Provide the [X, Y] coordinate of the cell's center where the given text is located.  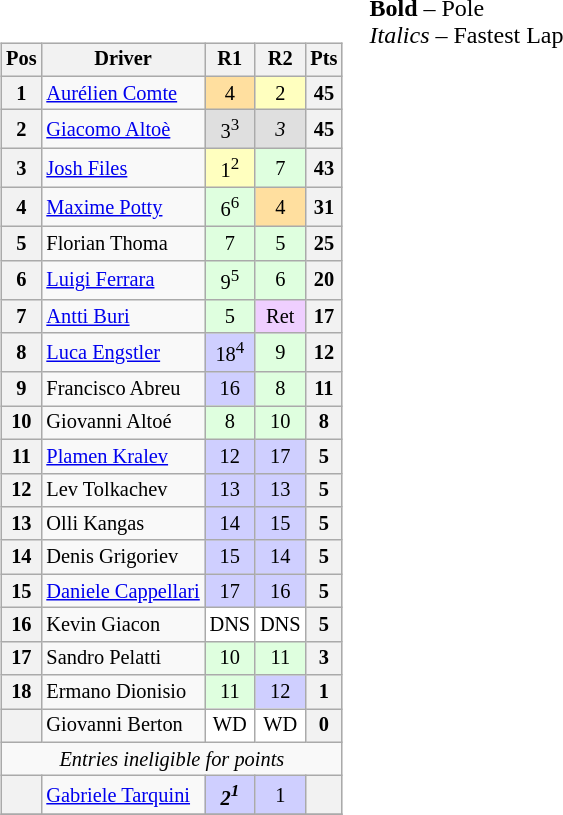
66 [230, 208]
R2 [280, 60]
Giovanni Berton [122, 726]
Lev Tolkachev [122, 490]
21 [230, 796]
Denis Grigoriev [122, 557]
Giovanni Altoé [122, 423]
Entries ineligible for points [172, 759]
Aurélien Comte [122, 93]
Maxime Potty [122, 208]
Luigi Ferrara [122, 280]
R1 [230, 60]
25 [324, 244]
Francisco Abreu [122, 389]
33 [230, 130]
Plamen Kralev [122, 456]
18 [21, 692]
Antti Buri [122, 316]
20 [324, 280]
Giacomo Altoè [122, 130]
Ermano Dionisio [122, 692]
Pos [21, 60]
31 [324, 208]
95 [230, 280]
Sandro Pelatti [122, 658]
Florian Thoma [122, 244]
Driver [122, 60]
Olli Kangas [122, 524]
Luca Engstler [122, 352]
Pts [324, 60]
0 [324, 726]
Josh Files [122, 168]
Gabriele Tarquini [122, 796]
184 [230, 352]
43 [324, 168]
Kevin Giacon [122, 625]
Ret [280, 316]
Daniele Cappellari [122, 591]
